Provide the (x, y) coordinate of the cell's center where the given text is located.  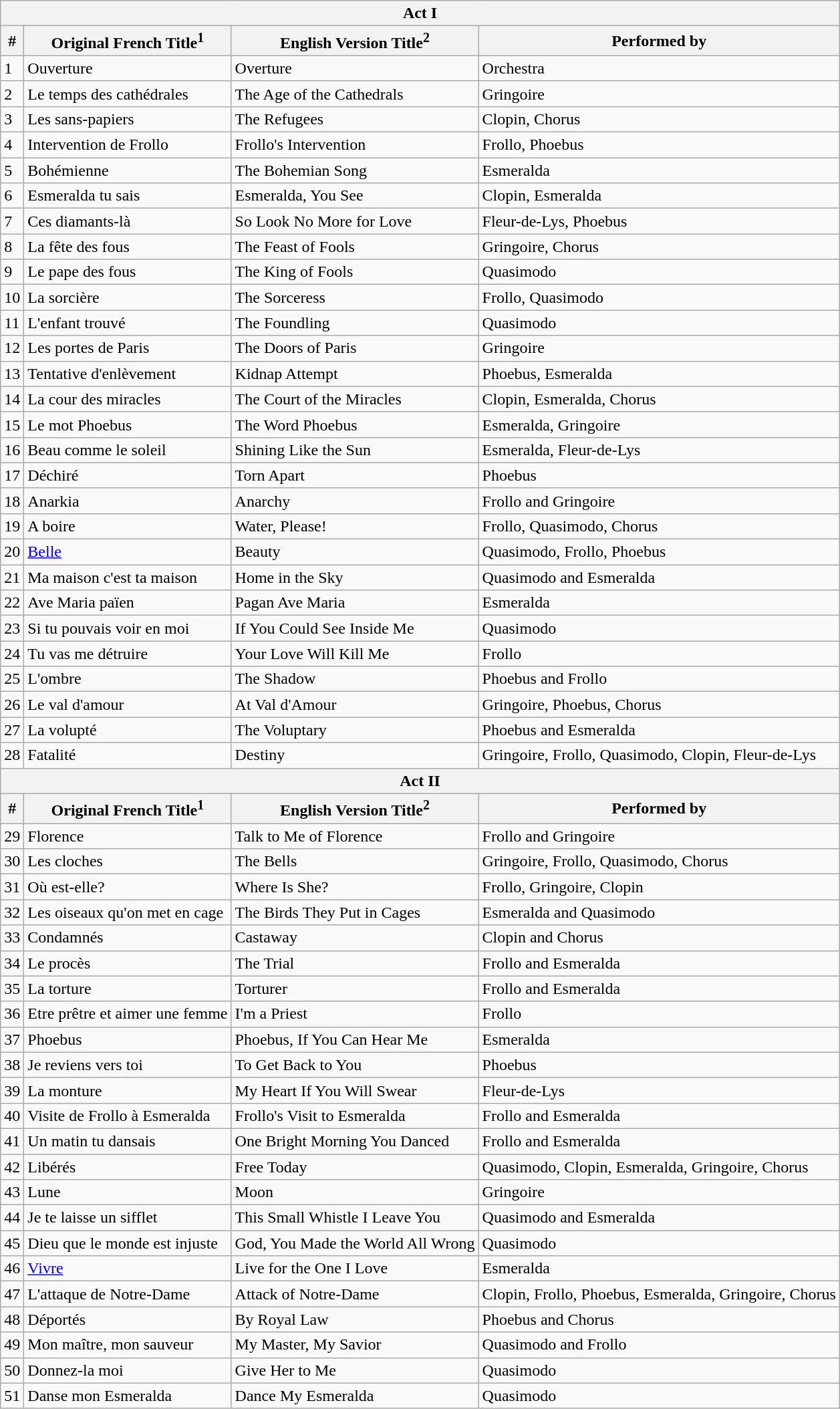
This Small Whistle I Leave You (355, 1218)
33 (12, 938)
Le pape des fous (128, 272)
La volupté (128, 730)
La torture (128, 989)
Shining Like the Sun (355, 450)
41 (12, 1141)
Phoebus and Esmeralda (659, 730)
8 (12, 247)
Le temps des cathédrales (128, 94)
Frollo, Phoebus (659, 145)
Les sans-papiers (128, 119)
The Bohemian Song (355, 170)
42 (12, 1167)
Condamnés (128, 938)
Torn Apart (355, 475)
Esmeralda, Gringoire (659, 424)
Pagan Ave Maria (355, 603)
46 (12, 1269)
Libérés (128, 1167)
Esmeralda, You See (355, 196)
Fatalité (128, 755)
My Heart If You Will Swear (355, 1090)
Destiny (355, 755)
35 (12, 989)
Frollo's Intervention (355, 145)
At Val d'Amour (355, 704)
Ouverture (128, 68)
28 (12, 755)
A boire (128, 526)
36 (12, 1014)
15 (12, 424)
19 (12, 526)
The Bells (355, 862)
The Court of the Miracles (355, 399)
Danse mon Esmeralda (128, 1396)
So Look No More for Love (355, 221)
The Voluptary (355, 730)
The Refugees (355, 119)
Esmeralda tu sais (128, 196)
7 (12, 221)
I'm a Priest (355, 1014)
The Shadow (355, 679)
Esmeralda and Quasimodo (659, 912)
Dieu que le monde est injuste (128, 1243)
Visite de Frollo à Esmeralda (128, 1116)
The Trial (355, 963)
Le mot Phoebus (128, 424)
26 (12, 704)
Overture (355, 68)
The King of Fools (355, 272)
Je te laisse un sifflet (128, 1218)
Talk to Me of Florence (355, 836)
Je reviens vers toi (128, 1065)
Act I (420, 13)
9 (12, 272)
Gringoire, Frollo, Quasimodo, Chorus (659, 862)
Intervention de Frollo (128, 145)
My Master, My Savior (355, 1345)
The Sorceress (355, 297)
Vivre (128, 1269)
11 (12, 323)
Kidnap Attempt (355, 374)
Quasimodo and Frollo (659, 1345)
49 (12, 1345)
Ma maison c'est ta maison (128, 578)
Déportés (128, 1319)
Give Her to Me (355, 1370)
38 (12, 1065)
2 (12, 94)
Tentative d'enlèvement (128, 374)
Frollo, Gringoire, Clopin (659, 887)
Bohémienne (128, 170)
27 (12, 730)
Home in the Sky (355, 578)
Clopin and Chorus (659, 938)
Frollo, Quasimodo (659, 297)
43 (12, 1192)
Où est-elle? (128, 887)
47 (12, 1294)
One Bright Morning You Danced (355, 1141)
L'enfant trouvé (128, 323)
Anarchy (355, 501)
17 (12, 475)
20 (12, 552)
Phoebus, If You Can Hear Me (355, 1039)
La cour des miracles (128, 399)
29 (12, 836)
Donnez-la moi (128, 1370)
Florence (128, 836)
Attack of Notre-Dame (355, 1294)
51 (12, 1396)
The Age of the Cathedrals (355, 94)
1 (12, 68)
Ave Maria païen (128, 603)
Your Love Will Kill Me (355, 654)
The Feast of Fools (355, 247)
Free Today (355, 1167)
Si tu pouvais voir en moi (128, 628)
Le val d'amour (128, 704)
Clopin, Chorus (659, 119)
3 (12, 119)
La fête des fous (128, 247)
Le procès (128, 963)
16 (12, 450)
God, You Made the World All Wrong (355, 1243)
Quasimodo, Frollo, Phoebus (659, 552)
Mon maître, mon sauveur (128, 1345)
Un matin tu dansais (128, 1141)
Anarkia (128, 501)
Ces diamants-là (128, 221)
4 (12, 145)
48 (12, 1319)
31 (12, 887)
Live for the One I Love (355, 1269)
21 (12, 578)
Clopin, Esmeralda, Chorus (659, 399)
Belle (128, 552)
Clopin, Frollo, Phoebus, Esmeralda, Gringoire, Chorus (659, 1294)
Phoebus and Frollo (659, 679)
La sorcière (128, 297)
10 (12, 297)
Moon (355, 1192)
Frollo's Visit to Esmeralda (355, 1116)
Quasimodo, Clopin, Esmeralda, Gringoire, Chorus (659, 1167)
Dance My Esmeralda (355, 1396)
Etre prêtre et aimer une femme (128, 1014)
45 (12, 1243)
Orchestra (659, 68)
5 (12, 170)
Gringoire, Frollo, Quasimodo, Clopin, Fleur-de-Lys (659, 755)
50 (12, 1370)
Les oiseaux qu'on met en cage (128, 912)
40 (12, 1116)
The Birds They Put in Cages (355, 912)
37 (12, 1039)
39 (12, 1090)
12 (12, 348)
Where Is She? (355, 887)
Water, Please! (355, 526)
Fleur-de-Lys, Phoebus (659, 221)
Tu vas me détruire (128, 654)
Déchiré (128, 475)
25 (12, 679)
The Doors of Paris (355, 348)
Torturer (355, 989)
Fleur-de-Lys (659, 1090)
6 (12, 196)
13 (12, 374)
18 (12, 501)
The Foundling (355, 323)
L'ombre (128, 679)
23 (12, 628)
Les portes de Paris (128, 348)
34 (12, 963)
Gringoire, Chorus (659, 247)
By Royal Law (355, 1319)
To Get Back to You (355, 1065)
Phoebus, Esmeralda (659, 374)
Beau comme le soleil (128, 450)
If You Could See Inside Me (355, 628)
The Word Phoebus (355, 424)
Beauty (355, 552)
32 (12, 912)
Les cloches (128, 862)
Clopin, Esmeralda (659, 196)
22 (12, 603)
Frollo, Quasimodo, Chorus (659, 526)
Esmeralda, Fleur-de-Lys (659, 450)
Castaway (355, 938)
30 (12, 862)
14 (12, 399)
La monture (128, 1090)
24 (12, 654)
Lune (128, 1192)
Phoebus and Chorus (659, 1319)
Gringoire, Phoebus, Chorus (659, 704)
L'attaque de Notre-Dame (128, 1294)
Act II (420, 781)
44 (12, 1218)
